Locate the cell with the specified text and output its [x, y] center coordinate. 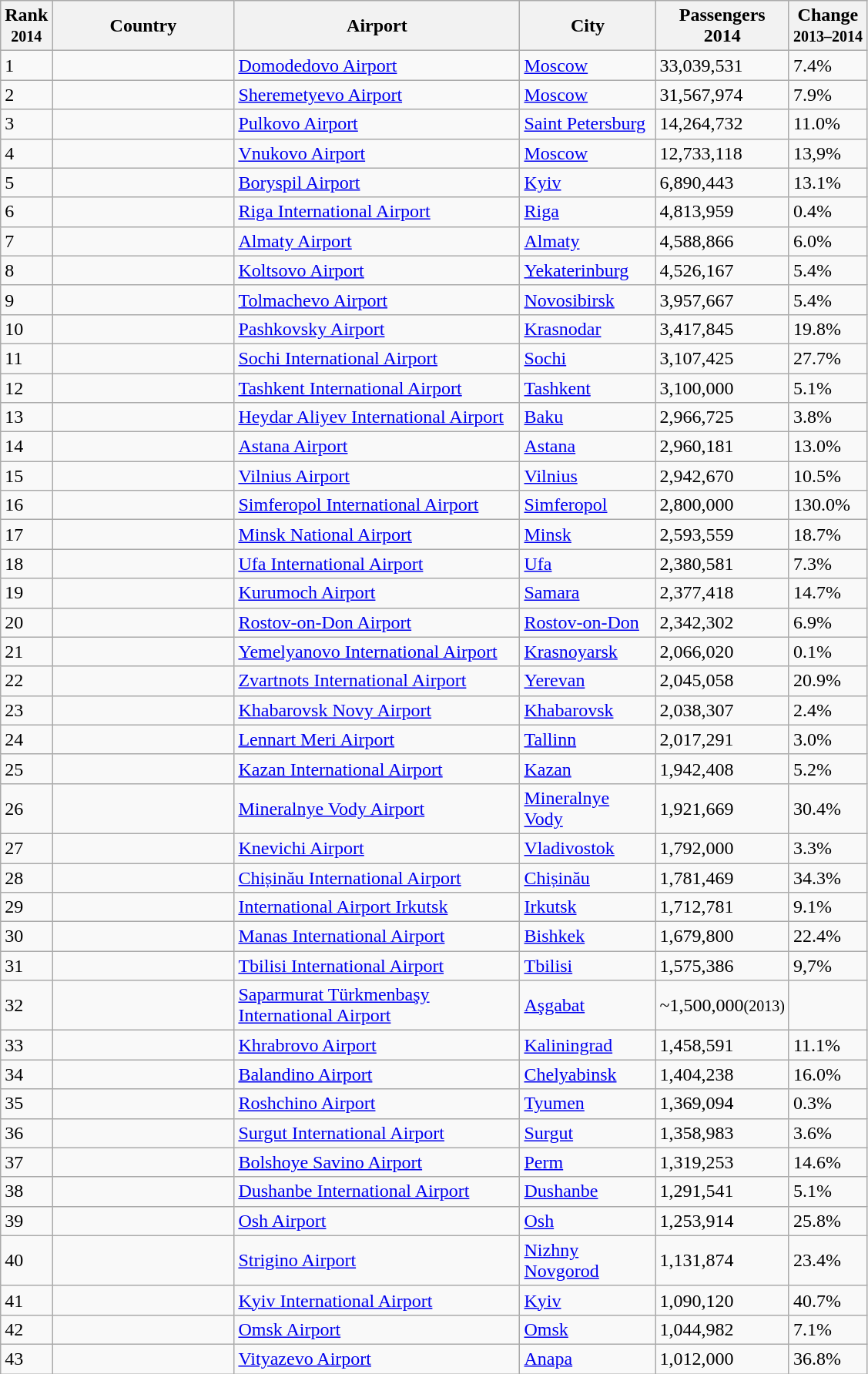
Dushanbe [588, 1191]
7 [26, 241]
2,017,291 [722, 739]
27 [26, 848]
1 [26, 65]
40 [26, 1260]
Samara [588, 593]
10.5% [827, 476]
13.1% [827, 183]
42 [26, 1329]
28 [26, 877]
Mineralnye Vody Airport [377, 809]
14.6% [827, 1162]
1,253,914 [722, 1221]
Krasnodar [588, 329]
Minsk [588, 535]
2 [26, 95]
Almaty [588, 241]
Vityazevo Airport [377, 1359]
1,131,874 [722, 1260]
Irkutsk [588, 907]
23.4% [827, 1260]
Perm [588, 1162]
0.1% [827, 652]
1,712,781 [722, 907]
3.3% [827, 848]
Bolshoye Savino Airport [377, 1162]
Surgut [588, 1133]
130.0% [827, 505]
11 [26, 358]
31,567,974 [722, 95]
Heydar Aliyev International Airport [377, 417]
7.1% [827, 1329]
36 [26, 1133]
11.0% [827, 124]
City [588, 26]
3.0% [827, 739]
Simferopol International Airport [377, 505]
Omsk [588, 1329]
1,792,000 [722, 848]
3,957,667 [722, 300]
Krasnoyarsk [588, 652]
27.7% [827, 358]
Saparmurat Türkmenbaşy International Airport [377, 1006]
6.0% [827, 241]
Khrabrovo Airport [377, 1045]
33 [26, 1045]
37 [26, 1162]
Mineralnye Vody [588, 809]
4,526,167 [722, 270]
Pashkovsky Airport [377, 329]
Rank2014 [26, 26]
Passengers2014 [722, 26]
3 [26, 124]
Pulkovo Airport [377, 124]
32 [26, 1006]
Sochi [588, 358]
2,942,670 [722, 476]
Rostov-on-Don [588, 622]
Vnukovo Airport [377, 153]
Sochi International Airport [377, 358]
3,417,845 [722, 329]
23 [26, 710]
Chelyabinsk [588, 1074]
Surgut International Airport [377, 1133]
Dushanbe International Airport [377, 1191]
14,264,732 [722, 124]
Change2013–2014 [827, 26]
1,090,120 [722, 1300]
6.9% [827, 622]
Osh [588, 1221]
22 [26, 681]
30.4% [827, 809]
5 [26, 183]
9 [26, 300]
Tolmachevo Airport [377, 300]
18.7% [827, 535]
9,7% [827, 966]
22.4% [827, 937]
1,012,000 [722, 1359]
Domodedovo Airport [377, 65]
2,066,020 [722, 652]
Manas International Airport [377, 937]
Kazan [588, 769]
3,107,425 [722, 358]
4,588,866 [722, 241]
Lennart Meri Airport [377, 739]
0.4% [827, 212]
31 [26, 966]
2,800,000 [722, 505]
Khabarovsk Novy Airport [377, 710]
25 [26, 769]
41 [26, 1300]
1,358,983 [722, 1133]
38 [26, 1191]
16.0% [827, 1074]
Ufa International Airport [377, 564]
17 [26, 535]
Boryspil Airport [377, 183]
Bishkek [588, 937]
Simferopol [588, 505]
Kyiv International Airport [377, 1300]
1,942,408 [722, 769]
13.0% [827, 447]
40.7% [827, 1300]
1,291,541 [722, 1191]
34 [26, 1074]
26 [26, 809]
Novosibirsk [588, 300]
16 [26, 505]
Vilnius Airport [377, 476]
2.4% [827, 710]
Yekaterinburg [588, 270]
1,575,386 [722, 966]
1,369,094 [722, 1104]
19.8% [827, 329]
Saint Petersburg [588, 124]
Tashkent International Airport [377, 387]
0.3% [827, 1104]
3.6% [827, 1133]
Kaliningrad [588, 1045]
Koltsovo Airport [377, 270]
6,890,443 [722, 183]
34.3% [827, 877]
19 [26, 593]
2,045,058 [722, 681]
7.9% [827, 95]
9.1% [827, 907]
Astana Airport [377, 447]
1,679,800 [722, 937]
Zvartnots International Airport [377, 681]
Nizhny Novgorod [588, 1260]
2,377,418 [722, 593]
Kazan International Airport [377, 769]
5.2% [827, 769]
33,039,531 [722, 65]
25.8% [827, 1221]
1,921,669 [722, 809]
12 [26, 387]
Roshchino Airport [377, 1104]
Astana [588, 447]
14.7% [827, 593]
Airport [377, 26]
~1,500,000(2013) [722, 1006]
Vladivostok [588, 848]
20.9% [827, 681]
2,342,302 [722, 622]
Strigino Airport [377, 1260]
6 [26, 212]
35 [26, 1104]
Tbilisi International Airport [377, 966]
Yerevan [588, 681]
Rostov-on-Don Airport [377, 622]
Omsk Airport [377, 1329]
3,100,000 [722, 387]
24 [26, 739]
Riga [588, 212]
2,966,725 [722, 417]
7.3% [827, 564]
Chișinău International Airport [377, 877]
7.4% [827, 65]
20 [26, 622]
Sheremetyevo Airport [377, 95]
Almaty Airport [377, 241]
1,319,253 [722, 1162]
4,813,959 [722, 212]
10 [26, 329]
Aşgabat [588, 1006]
43 [26, 1359]
International Airport Irkutsk [377, 907]
Balandino Airport [377, 1074]
Country [143, 26]
18 [26, 564]
Anapa [588, 1359]
12,733,118 [722, 153]
14 [26, 447]
Knevichi Airport [377, 848]
Tyumen [588, 1104]
1,781,469 [722, 877]
15 [26, 476]
Khabarovsk [588, 710]
1,458,591 [722, 1045]
2,593,559 [722, 535]
Yemelyanovo International Airport [377, 652]
11.1% [827, 1045]
8 [26, 270]
Tallinn [588, 739]
21 [26, 652]
3.8% [827, 417]
Kurumoch Airport [377, 593]
Tbilisi [588, 966]
2,960,181 [722, 447]
13,9% [827, 153]
30 [26, 937]
1,044,982 [722, 1329]
Vilnius [588, 476]
39 [26, 1221]
4 [26, 153]
29 [26, 907]
Baku [588, 417]
Riga International Airport [377, 212]
Osh Airport [377, 1221]
36.8% [827, 1359]
2,038,307 [722, 710]
Tashkent [588, 387]
1,404,238 [722, 1074]
Chișinău [588, 877]
2,380,581 [722, 564]
Minsk National Airport [377, 535]
Ufa [588, 564]
13 [26, 417]
